Find where the given text appears and provide that cell's center as (X, Y) coordinate. 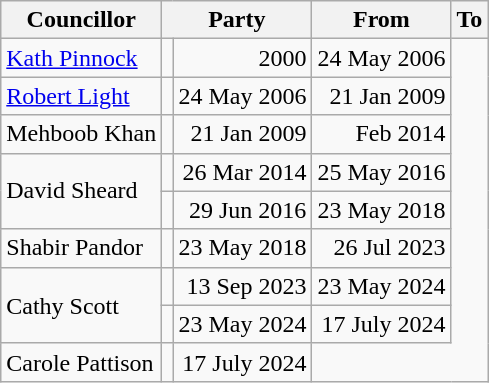
29 Jun 2016 (242, 210)
Cathy Scott (82, 305)
Robert Light (82, 96)
Councillor (82, 20)
David Sheard (82, 191)
Kath Pinnock (82, 58)
Party (237, 20)
26 Mar 2014 (242, 172)
Mehboob Khan (82, 134)
Feb 2014 (382, 134)
From (382, 20)
Shabir Pandor (82, 248)
25 May 2016 (382, 172)
13 Sep 2023 (242, 286)
Carole Pattison (82, 362)
26 Jul 2023 (382, 248)
To (470, 20)
2000 (242, 58)
